Identify which cell holds the provided text, then report its (x, y) central coordinate. 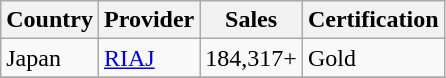
Provider (148, 20)
Country (50, 20)
Gold (373, 58)
184,317+ (252, 58)
Japan (50, 58)
RIAJ (148, 58)
Certification (373, 20)
Sales (252, 20)
